Provide the (X, Y) coordinate of the cell's center where the given text is located.  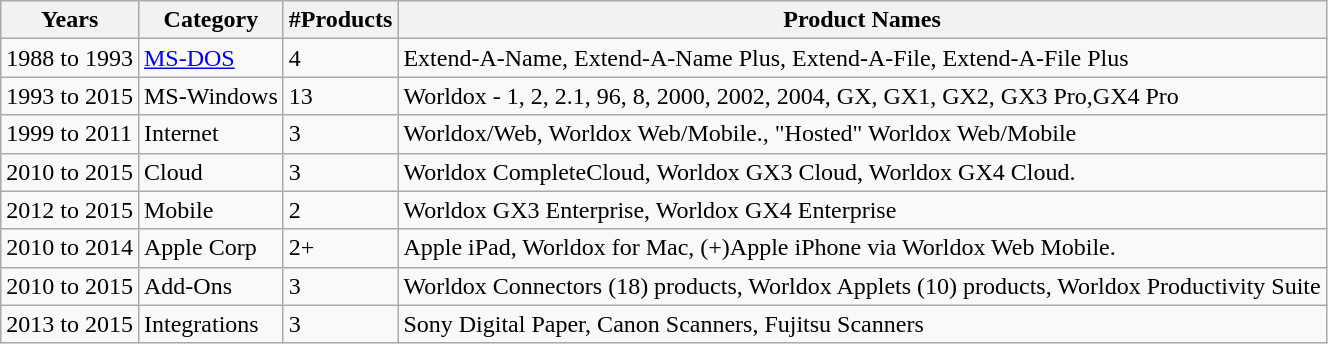
2+ (340, 248)
Worldox Connectors (18) products, Worldox Applets (10) products, Worldox Productivity Suite (862, 286)
Category (210, 20)
1988 to 1993 (70, 58)
#Products (340, 20)
1999 to 2011 (70, 134)
Apple Corp (210, 248)
Apple iPad, Worldox for Mac, (+)Apple iPhone via Worldox Web Mobile. (862, 248)
Internet (210, 134)
MS-DOS (210, 58)
Worldox/Web, Worldox Web/Mobile., "Hosted" Worldox Web/Mobile (862, 134)
Years (70, 20)
2013 to 2015 (70, 324)
Sony Digital Paper, Canon Scanners, Fujitsu Scanners (862, 324)
Integrations (210, 324)
Add-Ons (210, 286)
2010 to 2014 (70, 248)
Worldox CompleteCloud, Worldox GX3 Cloud, Worldox GX4 Cloud. (862, 172)
Mobile (210, 210)
2012 to 2015 (70, 210)
2 (340, 210)
1993 to 2015 (70, 96)
Cloud (210, 172)
Extend-A-Name, Extend-A-Name Plus, Extend-A-File, Extend-A-File Plus (862, 58)
13 (340, 96)
Worldox - 1, 2, 2.1, 96, 8, 2000, 2002, 2004, GX, GX1, GX2, GX3 Pro,GX4 Pro (862, 96)
Product Names (862, 20)
MS-Windows (210, 96)
Worldox GX3 Enterprise, Worldox GX4 Enterprise (862, 210)
4 (340, 58)
